Determine the (X, Y) coordinate at the center of the cell enclosing the given text.  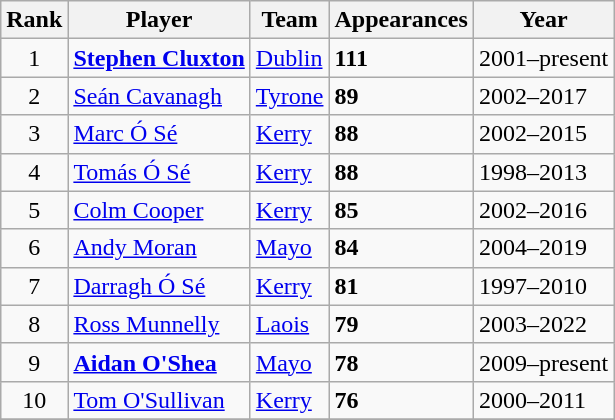
Tyrone (290, 96)
Rank (34, 20)
Ross Munnelly (159, 324)
Marc Ó Sé (159, 134)
Tomás Ó Sé (159, 172)
Seán Cavanagh (159, 96)
85 (401, 210)
Colm Cooper (159, 210)
79 (401, 324)
2002–2017 (543, 96)
Tom O'Sullivan (159, 400)
7 (34, 286)
1997–2010 (543, 286)
4 (34, 172)
Aidan O'Shea (159, 362)
Andy Moran (159, 248)
Darragh Ó Sé (159, 286)
3 (34, 134)
2002–2016 (543, 210)
76 (401, 400)
2001–present (543, 58)
9 (34, 362)
1998–2013 (543, 172)
6 (34, 248)
Team (290, 20)
2000–2011 (543, 400)
Player (159, 20)
84 (401, 248)
1 (34, 58)
8 (34, 324)
111 (401, 58)
10 (34, 400)
2003–2022 (543, 324)
Dublin (290, 58)
5 (34, 210)
2009–present (543, 362)
Stephen Cluxton (159, 58)
2002–2015 (543, 134)
Year (543, 20)
Laois (290, 324)
Appearances (401, 20)
81 (401, 286)
78 (401, 362)
2004–2019 (543, 248)
2 (34, 96)
89 (401, 96)
